Locate the cell with the specified text and output its [x, y] center coordinate. 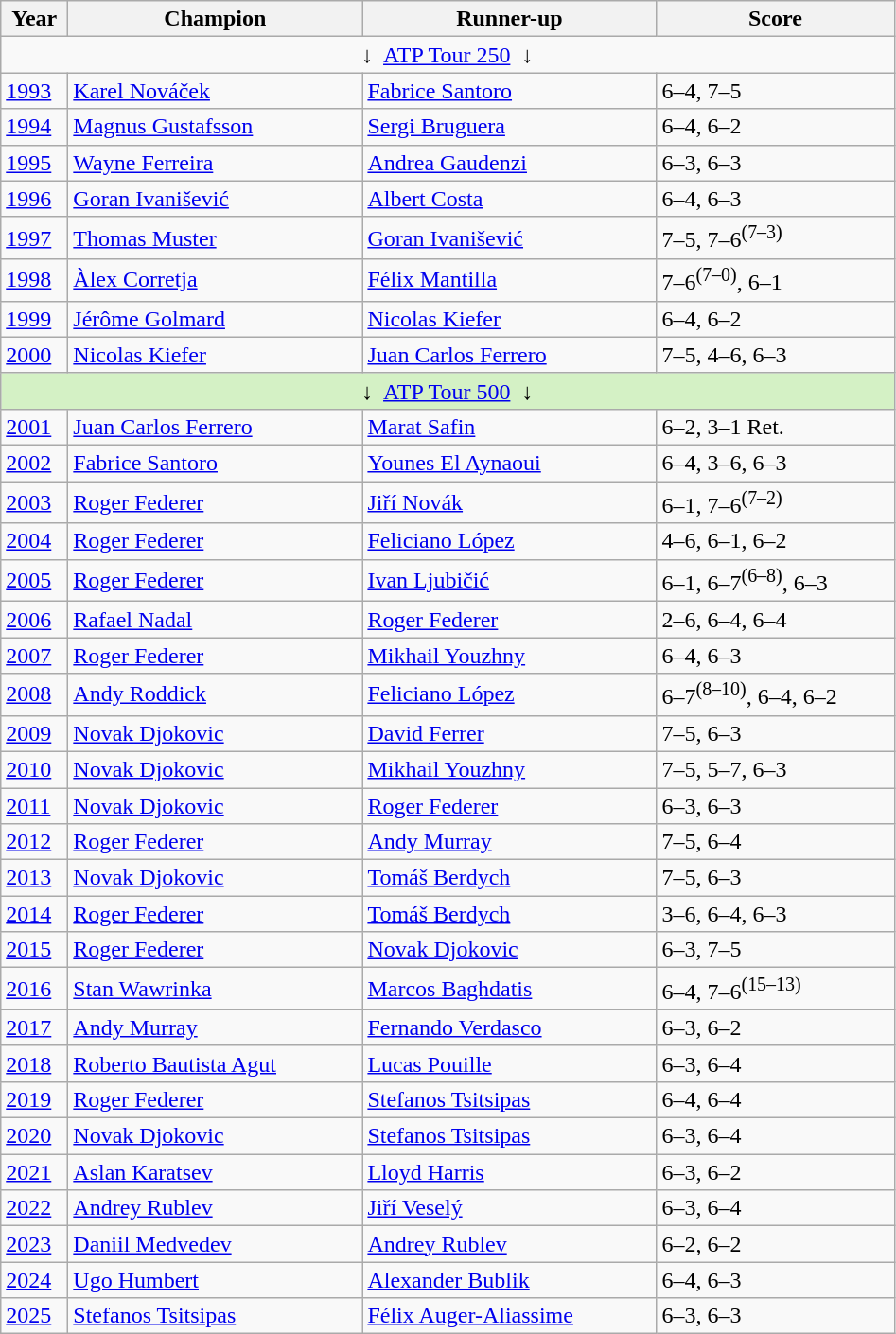
Andrea Gaudenzi [509, 163]
2–6, 6–4, 6–4 [776, 620]
Ugo Humbert [216, 1280]
2016 [34, 990]
Alexander Bublik [509, 1280]
Andy Roddick [216, 694]
Rafael Nadal [216, 620]
Fernando Verdasco [509, 1027]
7–5, 6–4 [776, 842]
2002 [34, 463]
7–5, 7–6(7–3) [776, 238]
2011 [34, 806]
↓ ATP Tour 500 ↓ [448, 391]
Roberto Bautista Agut [216, 1063]
2022 [34, 1208]
2023 [34, 1244]
2009 [34, 733]
Younes El Aynaoui [509, 463]
Sergi Bruguera [509, 127]
Runner-up [509, 19]
2001 [34, 427]
6–1, 7–6(7–2) [776, 503]
7–5, 5–7, 6–3 [776, 769]
Jérôme Golmard [216, 319]
1993 [34, 91]
4–6, 6–1, 6–2 [776, 541]
6–4, 7–5 [776, 91]
Lloyd Harris [509, 1172]
Thomas Muster [216, 238]
2024 [34, 1280]
Félix Auger-Aliassime [509, 1316]
2004 [34, 541]
Lucas Pouille [509, 1063]
2021 [34, 1172]
2010 [34, 769]
1998 [34, 280]
2014 [34, 914]
Aslan Karatsev [216, 1172]
6–3, 7–5 [776, 950]
Àlex Corretja [216, 280]
Wayne Ferreira [216, 163]
Jiří Novák [509, 503]
2017 [34, 1027]
Champion [216, 19]
Score [776, 19]
2013 [34, 878]
2006 [34, 620]
1994 [34, 127]
1999 [34, 319]
↓ ATP Tour 250 ↓ [448, 55]
2005 [34, 581]
6–4, 7–6(15–13) [776, 990]
1995 [34, 163]
2012 [34, 842]
2015 [34, 950]
1996 [34, 199]
2000 [34, 355]
Karel Nováček [216, 91]
2020 [34, 1136]
2018 [34, 1063]
6–1, 6–7(6–8), 6–3 [776, 581]
6–7(8–10), 6–4, 6–2 [776, 694]
Daniil Medvedev [216, 1244]
1997 [34, 238]
3–6, 6–4, 6–3 [776, 914]
David Ferrer [509, 733]
Jiří Veselý [509, 1208]
2003 [34, 503]
Stan Wawrinka [216, 990]
Marat Safin [509, 427]
Marcos Baghdatis [509, 990]
Ivan Ljubičić [509, 581]
2025 [34, 1316]
6–4, 6–4 [776, 1100]
7–5, 4–6, 6–3 [776, 355]
Magnus Gustafsson [216, 127]
Félix Mantilla [509, 280]
6–4, 3–6, 6–3 [776, 463]
Year [34, 19]
2007 [34, 656]
2019 [34, 1100]
7–6(7–0), 6–1 [776, 280]
Albert Costa [509, 199]
6–2, 6–2 [776, 1244]
6–2, 3–1 Ret. [776, 427]
2008 [34, 694]
